Find where the given text appears and provide that cell's center as (x, y) coordinate. 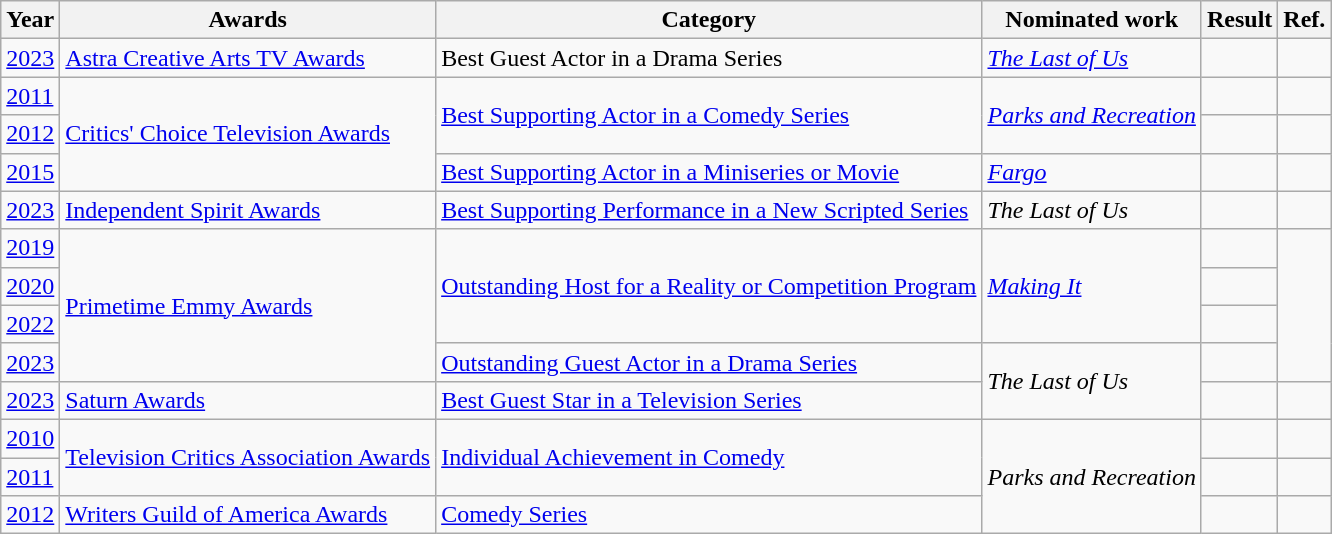
Best Supporting Actor in a Comedy Series (709, 115)
Writers Guild of America Awards (248, 515)
Making It (1092, 286)
Critics' Choice Television Awards (248, 134)
Independent Spirit Awards (248, 210)
2019 (30, 248)
Ref. (1304, 20)
Category (709, 20)
2022 (30, 324)
Fargo (1092, 172)
Outstanding Host for a Reality or Competition Program (709, 286)
Best Guest Actor in a Drama Series (709, 58)
Individual Achievement in Comedy (709, 457)
Best Guest Star in a Television Series (709, 400)
Comedy Series (709, 515)
Primetime Emmy Awards (248, 305)
Awards (248, 20)
Television Critics Association Awards (248, 457)
Best Supporting Actor in a Miniseries or Movie (709, 172)
2010 (30, 438)
Best Supporting Performance in a New Scripted Series (709, 210)
Nominated work (1092, 20)
Saturn Awards (248, 400)
Outstanding Guest Actor in a Drama Series (709, 362)
2020 (30, 286)
Astra Creative Arts TV Awards (248, 58)
2015 (30, 172)
Year (30, 20)
Result (1239, 20)
